Pinpoint the cell where the given text exists, returning its (X, Y) midpoint coordinate. 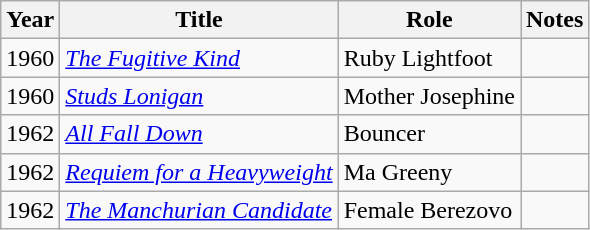
Ruby Lightfoot (429, 58)
Bouncer (429, 134)
Mother Josephine (429, 96)
The Fugitive Kind (199, 58)
Requiem for a Heavyweight (199, 172)
Notes (554, 20)
All Fall Down (199, 134)
Female Berezovo (429, 210)
Year (30, 20)
Role (429, 20)
The Manchurian Candidate (199, 210)
Ma Greeny (429, 172)
Title (199, 20)
Studs Lonigan (199, 96)
